Identify which cell holds the provided text, then report its [X, Y] central coordinate. 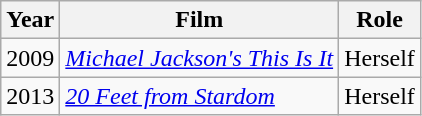
20 Feet from Stardom [200, 96]
Michael Jackson's This Is It [200, 58]
2013 [30, 96]
Role [380, 20]
Year [30, 20]
Film [200, 20]
2009 [30, 58]
